For the text-containing cell, return its midpoint in [X, Y] coordinate format. 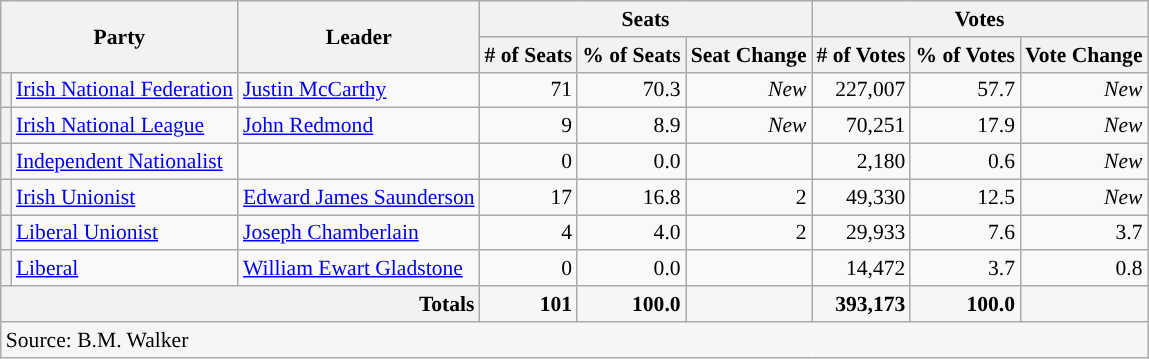
Seat Change [749, 55]
101 [529, 304]
Irish National Federation [124, 90]
0.8 [1084, 269]
Justin McCarthy [359, 90]
% of Votes [965, 55]
Votes [980, 19]
Totals [240, 304]
Vote Change [1084, 55]
Party [120, 36]
Liberal [124, 269]
Joseph Chamberlain [359, 233]
Source: B.M. Walker [574, 340]
227,007 [862, 90]
John Redmond [359, 126]
8.9 [631, 126]
William Ewart Gladstone [359, 269]
17 [529, 197]
16.8 [631, 197]
4 [529, 233]
70.3 [631, 90]
4.0 [631, 233]
17.9 [965, 126]
57.7 [965, 90]
Seats [646, 19]
29,933 [862, 233]
Independent Nationalist [124, 162]
0.6 [965, 162]
71 [529, 90]
# of Votes [862, 55]
Irish National League [124, 126]
Edward James Saunderson [359, 197]
2,180 [862, 162]
7.6 [965, 233]
# of Seats [529, 55]
12.5 [965, 197]
Leader [359, 36]
Irish Unionist [124, 197]
Liberal Unionist [124, 233]
49,330 [862, 197]
14,472 [862, 269]
% of Seats [631, 55]
9 [529, 126]
70,251 [862, 126]
393,173 [862, 304]
